Determine the (X, Y) coordinate at the center of the cell enclosing the given text.  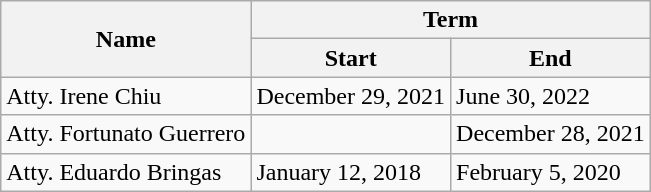
Term (450, 20)
December 29, 2021 (351, 96)
Atty. Eduardo Bringas (126, 172)
February 5, 2020 (551, 172)
June 30, 2022 (551, 96)
End (551, 58)
Name (126, 39)
Atty. Fortunato Guerrero (126, 134)
January 12, 2018 (351, 172)
Atty. Irene Chiu (126, 96)
Start (351, 58)
December 28, 2021 (551, 134)
